Pinpoint the cell where the given text exists, returning its [X, Y] midpoint coordinate. 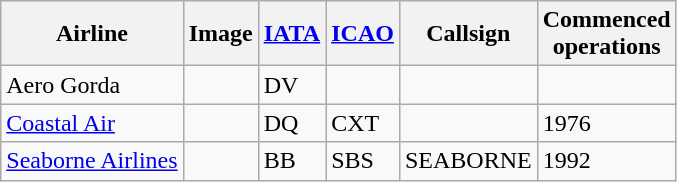
Callsign [468, 34]
Aero Gorda [92, 85]
ICAO [363, 34]
DQ [292, 123]
1992 [606, 161]
BB [292, 161]
Airline [92, 34]
1976 [606, 123]
SBS [363, 161]
Coastal Air [92, 123]
CXT [363, 123]
Commencedoperations [606, 34]
DV [292, 85]
SEABORNE [468, 161]
Seaborne Airlines [92, 161]
IATA [292, 34]
Image [220, 34]
